Return the [x, y] coordinate for the center point of the cell that contains the specified text.  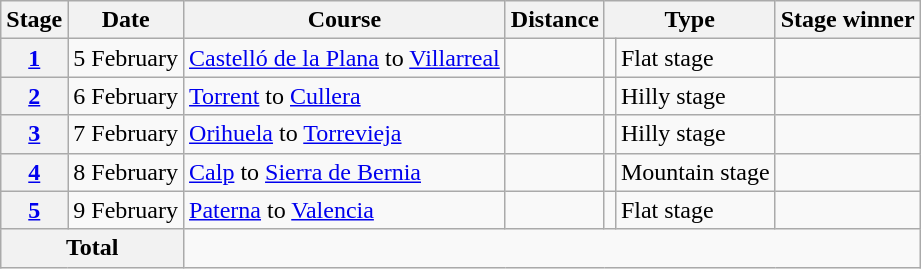
Stage [34, 20]
7 February [126, 134]
8 February [126, 172]
Castelló de la Plana to Villarreal [345, 58]
Distance [554, 20]
1 [34, 58]
Stage winner [848, 20]
Total [92, 248]
Torrent to Cullera [345, 96]
Calp to Sierra de Bernia [345, 172]
5 February [126, 58]
Paterna to Valencia [345, 210]
Orihuela to Torrevieja [345, 134]
Date [126, 20]
3 [34, 134]
6 February [126, 96]
Mountain stage [695, 172]
2 [34, 96]
Type [690, 20]
4 [34, 172]
5 [34, 210]
9 February [126, 210]
Course [345, 20]
